Capture the cell that displays the provided text and extract its [x, y] central coordinate. 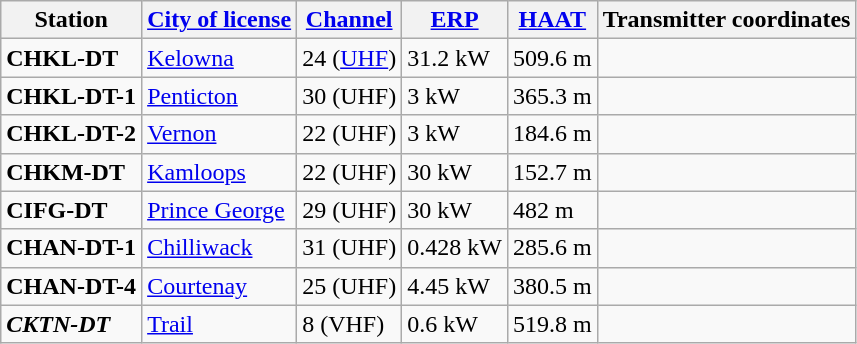
31 (UHF) [350, 248]
25 (UHF) [350, 286]
Vernon [220, 134]
152.7 m [552, 172]
Penticton [220, 96]
CKTN-DT [72, 324]
Station [72, 20]
29 (UHF) [350, 210]
184.6 m [552, 134]
31.2 kW [455, 58]
285.6 m [552, 248]
Courtenay [220, 286]
30 (UHF) [350, 96]
Trail [220, 324]
ERP [455, 20]
City of license [220, 20]
4.45 kW [455, 286]
CHKL-DT-1 [72, 96]
CHKL-DT [72, 58]
Transmitter coordinates [726, 20]
Chilliwack [220, 248]
Kamloops [220, 172]
CHAN-DT-4 [72, 286]
0.6 kW [455, 324]
Prince George [220, 210]
519.8 m [552, 324]
509.6 m [552, 58]
0.428 kW [455, 248]
Channel [350, 20]
24 (UHF) [350, 58]
CHKL-DT-2 [72, 134]
Kelowna [220, 58]
380.5 m [552, 286]
CIFG-DT [72, 210]
CHAN-DT-1 [72, 248]
8 (VHF) [350, 324]
HAAT [552, 20]
482 m [552, 210]
365.3 m [552, 96]
CHKM-DT [72, 172]
